For the text-containing cell, return its midpoint in [x, y] coordinate format. 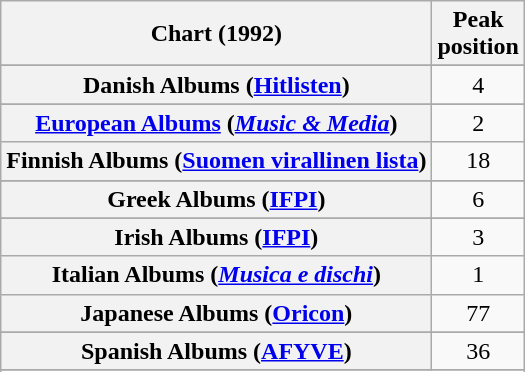
6 [478, 199]
European Albums (Music & Media) [216, 123]
2 [478, 123]
Chart (1992) [216, 34]
Spanish Albums (AFYVE) [216, 351]
Irish Albums (IFPI) [216, 237]
Greek Albums (IFPI) [216, 199]
18 [478, 161]
77 [478, 313]
1 [478, 275]
Danish Albums (Hitlisten) [216, 85]
Japanese Albums (Oricon) [216, 313]
Finnish Albums (Suomen virallinen lista) [216, 161]
Peakposition [478, 34]
Italian Albums (Musica e dischi) [216, 275]
36 [478, 351]
4 [478, 85]
3 [478, 237]
